Output the [X, Y] coordinate of the center of the cell containing the given text.  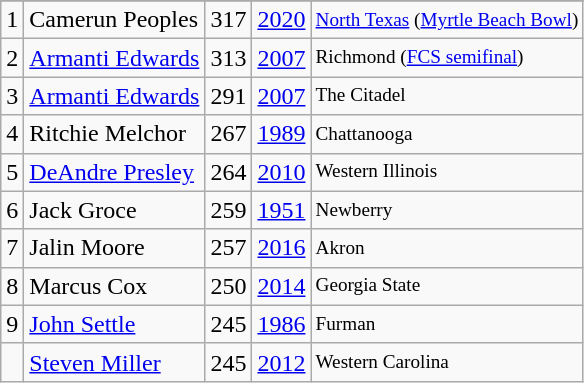
3 [12, 96]
267 [228, 134]
Marcus Cox [114, 286]
Ritchie Melchor [114, 134]
2016 [282, 248]
Chattanooga [447, 134]
Jalin Moore [114, 248]
1951 [282, 210]
257 [228, 248]
291 [228, 96]
2 [12, 58]
2020 [282, 20]
313 [228, 58]
9 [12, 324]
John Settle [114, 324]
7 [12, 248]
1 [12, 20]
Akron [447, 248]
Jack Groce [114, 210]
1989 [282, 134]
6 [12, 210]
2012 [282, 362]
250 [228, 286]
4 [12, 134]
Georgia State [447, 286]
Newberry [447, 210]
264 [228, 172]
1986 [282, 324]
Furman [447, 324]
North Texas (Myrtle Beach Bowl) [447, 20]
8 [12, 286]
5 [12, 172]
Steven Miller [114, 362]
The Citadel [447, 96]
Western Illinois [447, 172]
Camerun Peoples [114, 20]
Western Carolina [447, 362]
2010 [282, 172]
2014 [282, 286]
DeAndre Presley [114, 172]
317 [228, 20]
259 [228, 210]
Richmond (FCS semifinal) [447, 58]
